From the cell containing the given text, extract its center point as (X, Y) coordinate. 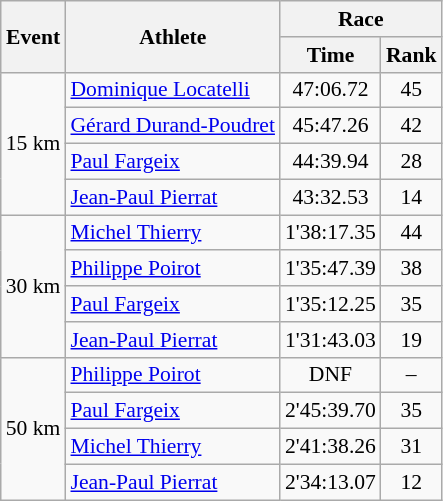
30 km (34, 286)
Race (361, 19)
42 (412, 126)
50 km (34, 428)
45:47.26 (330, 126)
Time (330, 55)
43:32.53 (330, 197)
Gérard Durand-Poudret (172, 126)
15 km (34, 143)
44 (412, 233)
28 (412, 162)
47:06.72 (330, 90)
2'41:38.26 (330, 447)
DNF (330, 375)
14 (412, 197)
Event (34, 36)
Athlete (172, 36)
1'35:12.25 (330, 304)
Dominique Locatelli (172, 90)
1'35:47.39 (330, 269)
44:39.94 (330, 162)
31 (412, 447)
1'31:43.03 (330, 340)
– (412, 375)
19 (412, 340)
45 (412, 90)
2'34:13.07 (330, 482)
12 (412, 482)
2'45:39.70 (330, 411)
Rank (412, 55)
38 (412, 269)
1'38:17.35 (330, 233)
